From the cell containing the given text, extract its center point as (x, y) coordinate. 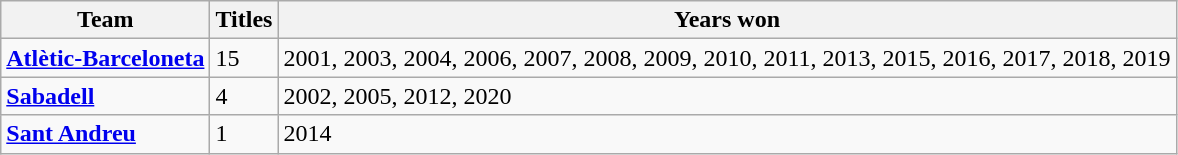
15 (244, 58)
Sabadell (106, 96)
Titles (244, 20)
2001, 2003, 2004, 2006, 2007, 2008, 2009, 2010, 2011, 2013, 2015, 2016, 2017, 2018, 2019 (727, 58)
Team (106, 20)
2014 (727, 134)
Sant Andreu (106, 134)
1 (244, 134)
Atlètic-Barceloneta (106, 58)
4 (244, 96)
2002, 2005, 2012, 2020 (727, 96)
Years won (727, 20)
